Output the (X, Y) coordinate of the center of the cell containing the given text.  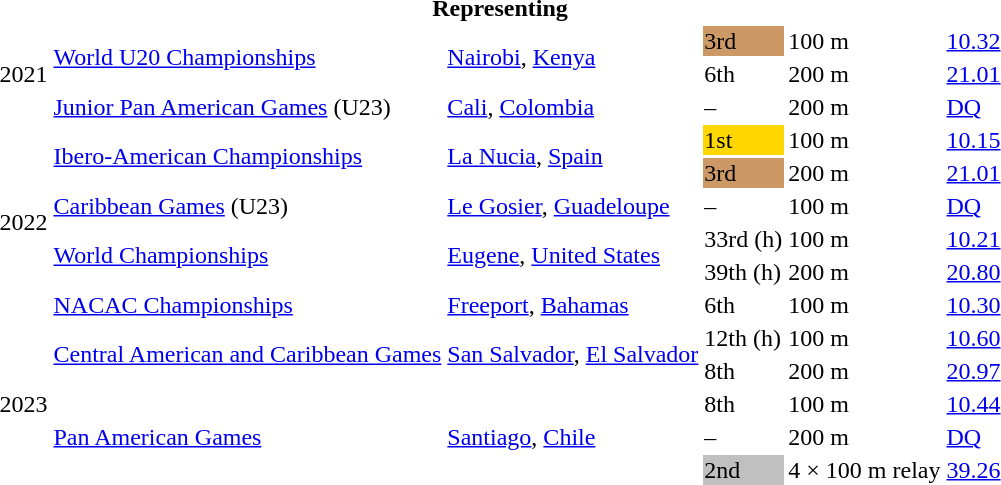
Cali, Colombia (573, 107)
World U20 Championships (248, 58)
La Nucia, Spain (573, 156)
Le Gosier, Guadeloupe (573, 206)
Eugene, United States (573, 256)
Pan American Games (248, 437)
Freeport, Bahamas (573, 305)
1st (744, 140)
World Championships (248, 256)
Junior Pan American Games (U23) (248, 107)
Santiago, Chile (573, 437)
33rd (h) (744, 239)
Central American and Caribbean Games (248, 354)
4 × 100 m relay (864, 470)
Ibero-American Championships (248, 156)
San Salvador, El Salvador (573, 354)
39th (h) (744, 272)
2nd (744, 470)
12th (h) (744, 338)
NACAC Championships (248, 305)
Nairobi, Kenya (573, 58)
Caribbean Games (U23) (248, 206)
